Find where the given text appears and provide that cell's center as (X, Y) coordinate. 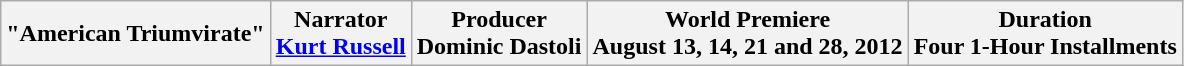
DurationFour 1-Hour Installments (1045, 34)
ProducerDominic Dastoli (499, 34)
"American Triumvirate" (136, 34)
World PremiereAugust 13, 14, 21 and 28, 2012 (748, 34)
NarratorKurt Russell (340, 34)
